Capture the cell that displays the provided text and extract its (X, Y) central coordinate. 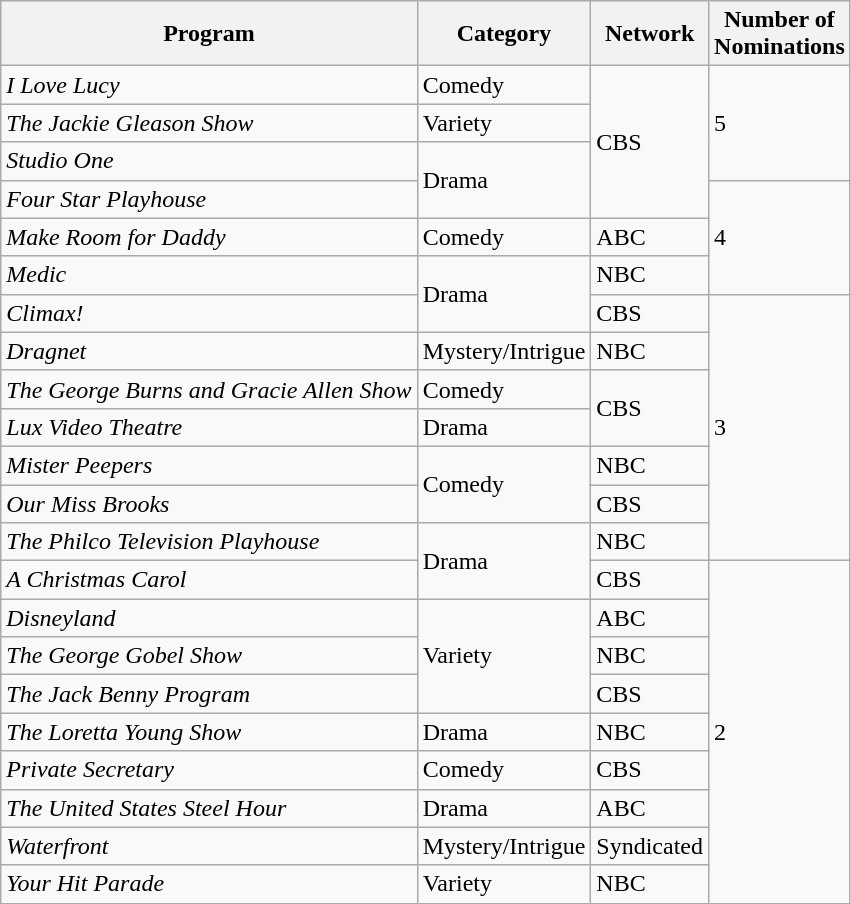
Mister Peepers (209, 465)
Category (504, 34)
The Jack Benny Program (209, 694)
Program (209, 34)
Four Star Playhouse (209, 199)
I Love Lucy (209, 85)
The Loretta Young Show (209, 732)
Our Miss Brooks (209, 503)
Make Room for Daddy (209, 237)
Private Secretary (209, 770)
Waterfront (209, 846)
A Christmas Carol (209, 580)
The Jackie Gleason Show (209, 123)
5 (780, 123)
Dragnet (209, 351)
3 (780, 427)
Disneyland (209, 618)
The United States Steel Hour (209, 808)
Climax! (209, 313)
Syndicated (650, 846)
Your Hit Parade (209, 884)
4 (780, 237)
The George Burns and Gracie Allen Show (209, 389)
Number ofNominations (780, 34)
The Philco Television Playhouse (209, 542)
Medic (209, 275)
Network (650, 34)
2 (780, 732)
Lux Video Theatre (209, 427)
Studio One (209, 161)
The George Gobel Show (209, 656)
